Find where the given text appears and provide that cell's center as (X, Y) coordinate. 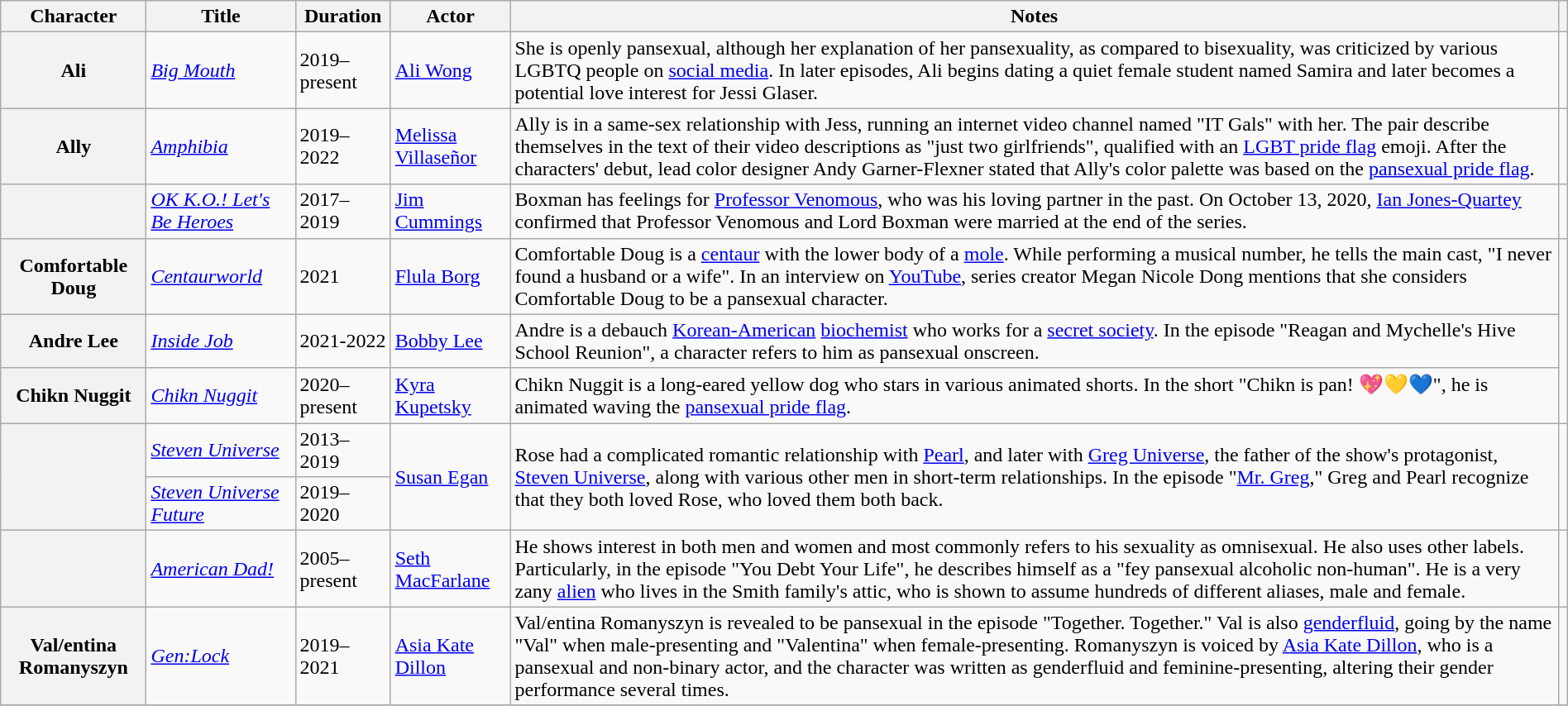
Melissa Villaseñor (450, 146)
2019–2022 (342, 146)
Steven Universe (221, 450)
Ally (74, 146)
2019–2020 (342, 504)
Character (74, 17)
Title (221, 17)
Andre Lee (74, 341)
Ali (74, 70)
Bobby Lee (450, 341)
Amphibia (221, 146)
Ali Wong (450, 70)
Centaurworld (221, 276)
Kyra Kupetsky (450, 395)
2005–present (342, 569)
Susan Egan (450, 477)
Comfortable Doug (74, 276)
Seth MacFarlane (450, 569)
Duration (342, 17)
2021-2022 (342, 341)
Inside Job (221, 341)
2021 (342, 276)
2020–present (342, 395)
Jim Cummings (450, 212)
Gen:Lock (221, 656)
2019–present (342, 70)
Actor (450, 17)
American Dad! (221, 569)
Notes (1034, 17)
Val/entina Romanyszyn (74, 656)
Asia Kate Dillon (450, 656)
2019–2021 (342, 656)
OK K.O.! Let's Be Heroes (221, 212)
Steven Universe Future (221, 504)
2013–2019 (342, 450)
2017–2019 (342, 212)
Flula Borg (450, 276)
Big Mouth (221, 70)
